Determine the [x, y] coordinate at the center of the cell enclosing the given text.  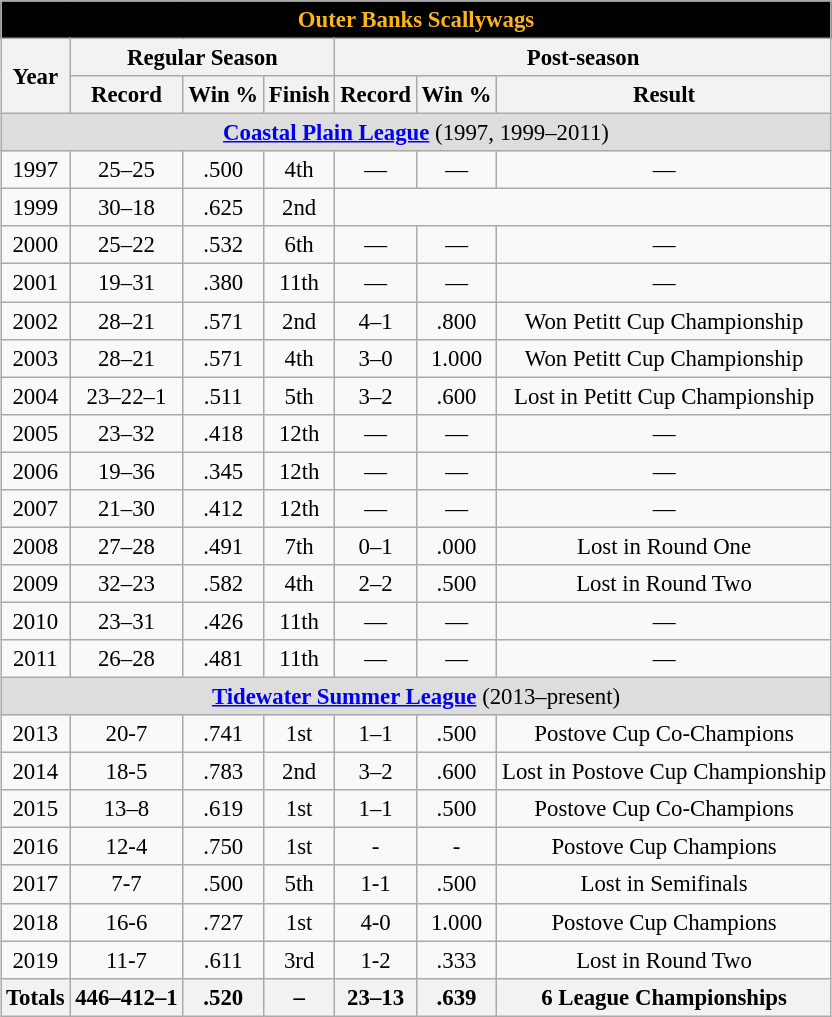
7th [298, 546]
13–8 [126, 809]
2016 [36, 847]
Lost in Round One [664, 546]
.750 [223, 847]
7-7 [126, 885]
2–2 [376, 584]
16-6 [126, 922]
1-1 [376, 885]
446–412–1 [126, 997]
.800 [456, 321]
0–1 [376, 546]
2008 [36, 546]
Lost in Petitt Cup Championship [664, 396]
.481 [223, 659]
3–0 [376, 358]
25–22 [126, 245]
2006 [36, 471]
21–30 [126, 509]
23–31 [126, 621]
30–18 [126, 208]
2001 [36, 283]
1999 [36, 208]
6th [298, 245]
.418 [223, 433]
.639 [456, 997]
2015 [36, 809]
Regular Season [202, 58]
2010 [36, 621]
Tidewater Summer League (2013–present) [416, 697]
1997 [36, 170]
2018 [36, 922]
.727 [223, 922]
.625 [223, 208]
Post-season [584, 58]
26–28 [126, 659]
.611 [223, 960]
.532 [223, 245]
3rd [298, 960]
Lost in Semifinals [664, 885]
.619 [223, 809]
2003 [36, 358]
.412 [223, 509]
6 League Championships [664, 997]
2017 [36, 885]
25–25 [126, 170]
.333 [456, 960]
23–13 [376, 997]
.741 [223, 734]
18-5 [126, 772]
2002 [36, 321]
.511 [223, 396]
.520 [223, 997]
.491 [223, 546]
11-7 [126, 960]
.426 [223, 621]
2013 [36, 734]
2005 [36, 433]
Coastal Plain League (1997, 1999–2011) [416, 133]
Totals [36, 997]
2007 [36, 509]
– [298, 997]
19–31 [126, 283]
Finish [298, 95]
4-0 [376, 922]
2004 [36, 396]
2011 [36, 659]
.000 [456, 546]
2009 [36, 584]
20-7 [126, 734]
32–23 [126, 584]
27–28 [126, 546]
Year [36, 76]
4–1 [376, 321]
.783 [223, 772]
2019 [36, 960]
23–22–1 [126, 396]
2000 [36, 245]
.345 [223, 471]
1-2 [376, 960]
Outer Banks Scallywags [416, 20]
12-4 [126, 847]
Result [664, 95]
Lost in Postove Cup Championship [664, 772]
19–36 [126, 471]
.380 [223, 283]
23–32 [126, 433]
.582 [223, 584]
2014 [36, 772]
